Provide the (x, y) coordinate of the cell's center where the given text is located.  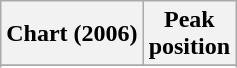
Peakposition (189, 34)
Chart (2006) (72, 34)
